Capture the cell that displays the provided text and extract its (x, y) central coordinate. 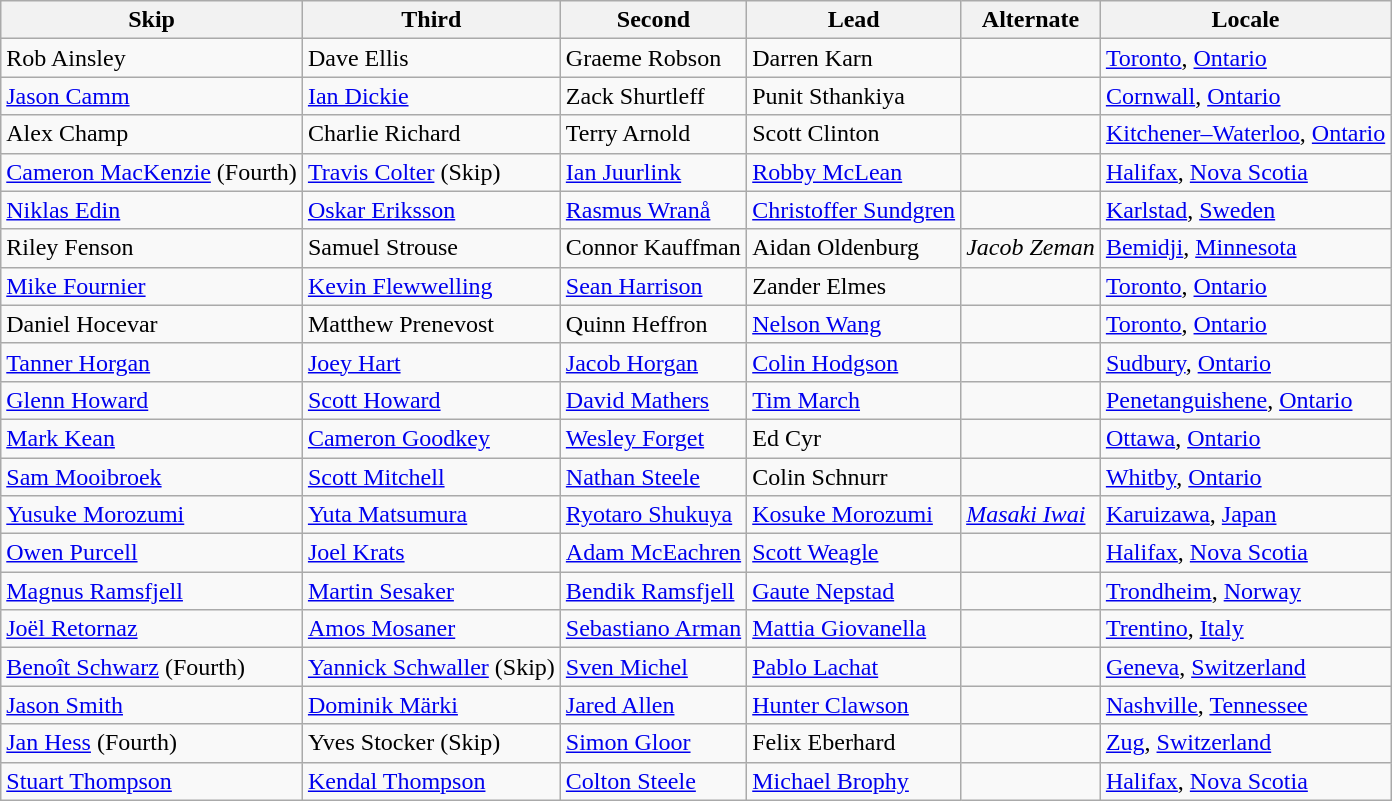
Martin Sesaker (431, 591)
Yuta Matsumura (431, 515)
Sean Harrison (653, 286)
Benoît Schwarz (Fourth) (152, 667)
Scott Mitchell (431, 477)
Jason Camm (152, 96)
Adam McEachren (653, 553)
Ottawa, Ontario (1245, 438)
Graeme Robson (653, 58)
Hunter Clawson (854, 705)
Connor Kauffman (653, 248)
Sam Mooibroek (152, 477)
Ryotaro Shukuya (653, 515)
Bemidji, Minnesota (1245, 248)
Alternate (1031, 20)
Mark Kean (152, 438)
Michael Brophy (854, 781)
Trentino, Italy (1245, 629)
Ian Juurlink (653, 172)
Riley Fenson (152, 248)
Bendik Ramsfjell (653, 591)
Rob Ainsley (152, 58)
Mike Fournier (152, 286)
Joey Hart (431, 362)
Nashville, Tennessee (1245, 705)
Terry Arnold (653, 134)
Locale (1245, 20)
Felix Eberhard (854, 743)
Kendal Thompson (431, 781)
Karuizawa, Japan (1245, 515)
Whitby, Ontario (1245, 477)
Sven Michel (653, 667)
Alex Champ (152, 134)
Glenn Howard (152, 400)
Nathan Steele (653, 477)
Jacob Zeman (1031, 248)
Zander Elmes (854, 286)
Skip (152, 20)
Amos Mosaner (431, 629)
Sudbury, Ontario (1245, 362)
Cameron Goodkey (431, 438)
Simon Gloor (653, 743)
Cornwall, Ontario (1245, 96)
Quinn Heffron (653, 324)
Robby McLean (854, 172)
David Mathers (653, 400)
Daniel Hocevar (152, 324)
Christoffer Sundgren (854, 210)
Nelson Wang (854, 324)
Sebastiano Arman (653, 629)
Dominik Märki (431, 705)
Yusuke Morozumi (152, 515)
Punit Sthankiya (854, 96)
Dave Ellis (431, 58)
Masaki Iwai (1031, 515)
Matthew Prenevost (431, 324)
Scott Howard (431, 400)
Rasmus Wranå (653, 210)
Oskar Eriksson (431, 210)
Wesley Forget (653, 438)
Stuart Thompson (152, 781)
Jason Smith (152, 705)
Geneva, Switzerland (1245, 667)
Joel Krats (431, 553)
Scott Clinton (854, 134)
Jacob Horgan (653, 362)
Yannick Schwaller (Skip) (431, 667)
Colin Hodgson (854, 362)
Second (653, 20)
Owen Purcell (152, 553)
Jared Allen (653, 705)
Niklas Edin (152, 210)
Aidan Oldenburg (854, 248)
Scott Weagle (854, 553)
Zack Shurtleff (653, 96)
Samuel Strouse (431, 248)
Jan Hess (Fourth) (152, 743)
Cameron MacKenzie (Fourth) (152, 172)
Travis Colter (Skip) (431, 172)
Third (431, 20)
Kosuke Morozumi (854, 515)
Gaute Nepstad (854, 591)
Mattia Giovanella (854, 629)
Darren Karn (854, 58)
Tim March (854, 400)
Colton Steele (653, 781)
Ian Dickie (431, 96)
Yves Stocker (Skip) (431, 743)
Karlstad, Sweden (1245, 210)
Joël Retornaz (152, 629)
Charlie Richard (431, 134)
Kevin Flewwelling (431, 286)
Colin Schnurr (854, 477)
Pablo Lachat (854, 667)
Zug, Switzerland (1245, 743)
Kitchener–Waterloo, Ontario (1245, 134)
Ed Cyr (854, 438)
Penetanguishene, Ontario (1245, 400)
Tanner Horgan (152, 362)
Trondheim, Norway (1245, 591)
Magnus Ramsfjell (152, 591)
Lead (854, 20)
